Pinpoint the cell where the given text exists, returning its [X, Y] midpoint coordinate. 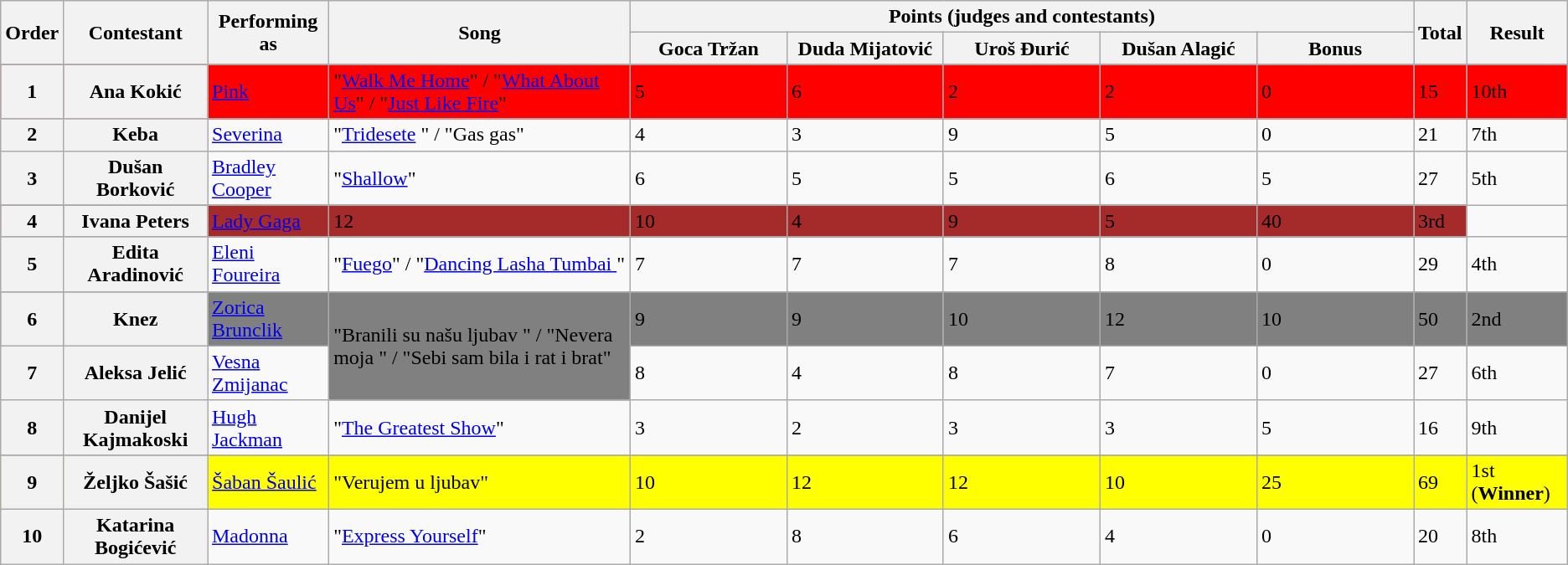
Hugh Jackman [268, 427]
2nd [1517, 318]
5th [1517, 177]
Duda Mijatović [864, 49]
6th [1517, 373]
Contestant [136, 33]
Dušan Alagić [1178, 49]
Keba [136, 135]
40 [1335, 221]
Points (judges and contestants) [1022, 17]
Uroš Đurić [1022, 49]
"Fuego" / "Dancing Lasha Tumbai " [480, 265]
Total [1441, 33]
Song [480, 33]
Bonus [1335, 49]
Goca Tržan [709, 49]
7th [1517, 135]
Bradley Cooper [268, 177]
"The Greatest Show" [480, 427]
Madonna [268, 536]
1st (Winner) [1517, 482]
Result [1517, 33]
"Tridesete " / "Gas gas" [480, 135]
8th [1517, 536]
29 [1441, 265]
Dušan Borković [136, 177]
Lady Gaga [268, 221]
25 [1335, 482]
Performing as [268, 33]
Severina [268, 135]
Danijel Kajmakoski [136, 427]
"Branili su našu ljubav " / "Nevera moja " / "Sebi sam bila i rat i brat" [480, 346]
69 [1441, 482]
1 [32, 92]
"Verujem u ljubav" [480, 482]
Aleksa Jelić [136, 373]
9th [1517, 427]
Eleni Foureira [268, 265]
4th [1517, 265]
Katarina Bogićević [136, 536]
"Express Yourself" [480, 536]
10th [1517, 92]
Vesna Zmijanac [268, 373]
15 [1441, 92]
Pink [268, 92]
Ana Kokić [136, 92]
16 [1441, 427]
"Walk Me Home" / "What About Us" / "Just Like Fire" [480, 92]
3rd [1441, 221]
"Shallow" [480, 177]
20 [1441, 536]
Željko Šašić [136, 482]
Knez [136, 318]
Order [32, 33]
50 [1441, 318]
21 [1441, 135]
Edita Aradinović [136, 265]
Šaban Šaulić [268, 482]
Ivana Peters [136, 221]
Zorica Brunclik [268, 318]
